Locate the cell with the specified text and output its [x, y] center coordinate. 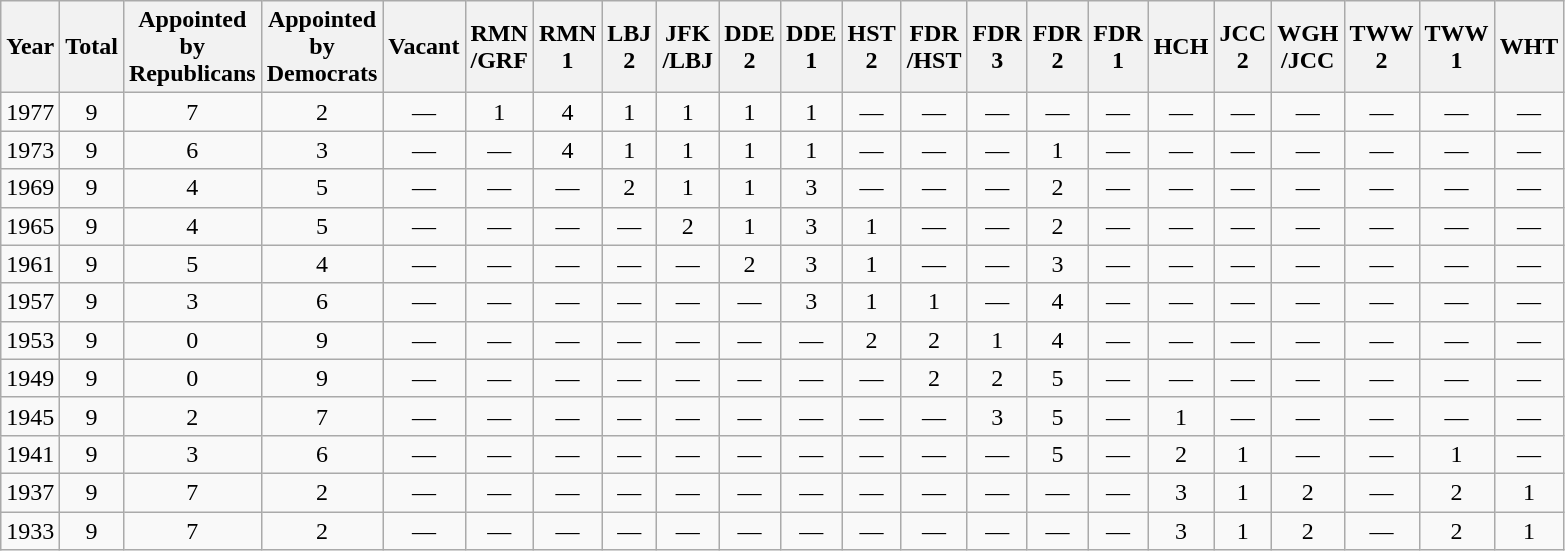
1957 [30, 302]
LBJ2 [630, 47]
Vacant [424, 47]
JFK/LBJ [688, 47]
Year [30, 47]
1977 [30, 112]
FDR 1 [1118, 47]
JCC2 [1243, 47]
1953 [30, 340]
1937 [30, 492]
1933 [30, 531]
1973 [30, 150]
1965 [30, 226]
AppointedbyDemocrats [322, 47]
HST2 [872, 47]
FDR 2 [1057, 47]
DDE1 [811, 47]
DDE2 [750, 47]
TWW 2 [1382, 47]
TWW 1 [1456, 47]
1941 [30, 454]
1961 [30, 264]
RMN/GRF [499, 47]
AppointedbyRepublicans [192, 47]
1969 [30, 188]
WGH/JCC [1308, 47]
Total [92, 47]
WHT [1529, 47]
RMN1 [567, 47]
1949 [30, 378]
FDR 3 [997, 47]
1945 [30, 416]
HCH [1181, 47]
FDR/HST [934, 47]
